From the cell containing the given text, extract its center point as [x, y] coordinate. 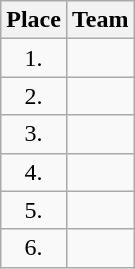
5. [34, 210]
4. [34, 172]
2. [34, 96]
1. [34, 58]
Team [100, 20]
6. [34, 248]
Place [34, 20]
3. [34, 134]
